Capture the cell that displays the provided text and extract its [X, Y] central coordinate. 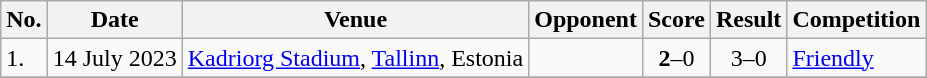
2–0 [676, 58]
Venue [355, 20]
3–0 [748, 58]
Result [748, 20]
Date [114, 20]
Opponent [586, 20]
Friendly [856, 58]
Score [676, 20]
No. [24, 20]
1. [24, 58]
Competition [856, 20]
14 July 2023 [114, 58]
Kadriorg Stadium, Tallinn, Estonia [355, 58]
